Extract the (X, Y) coordinate from the center of the cell holding the provided text.  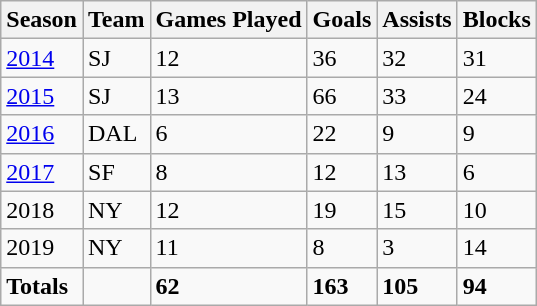
Games Played (228, 20)
19 (342, 210)
2016 (42, 134)
2014 (42, 58)
105 (417, 286)
2015 (42, 96)
2018 (42, 210)
15 (417, 210)
24 (496, 96)
11 (228, 248)
Goals (342, 20)
2019 (42, 248)
22 (342, 134)
SF (116, 172)
33 (417, 96)
36 (342, 58)
14 (496, 248)
3 (417, 248)
Season (42, 20)
Assists (417, 20)
2017 (42, 172)
31 (496, 58)
62 (228, 286)
10 (496, 210)
32 (417, 58)
DAL (116, 134)
66 (342, 96)
Team (116, 20)
Totals (42, 286)
Blocks (496, 20)
163 (342, 286)
94 (496, 286)
